Output the (X, Y) coordinate of the center of the cell containing the given text.  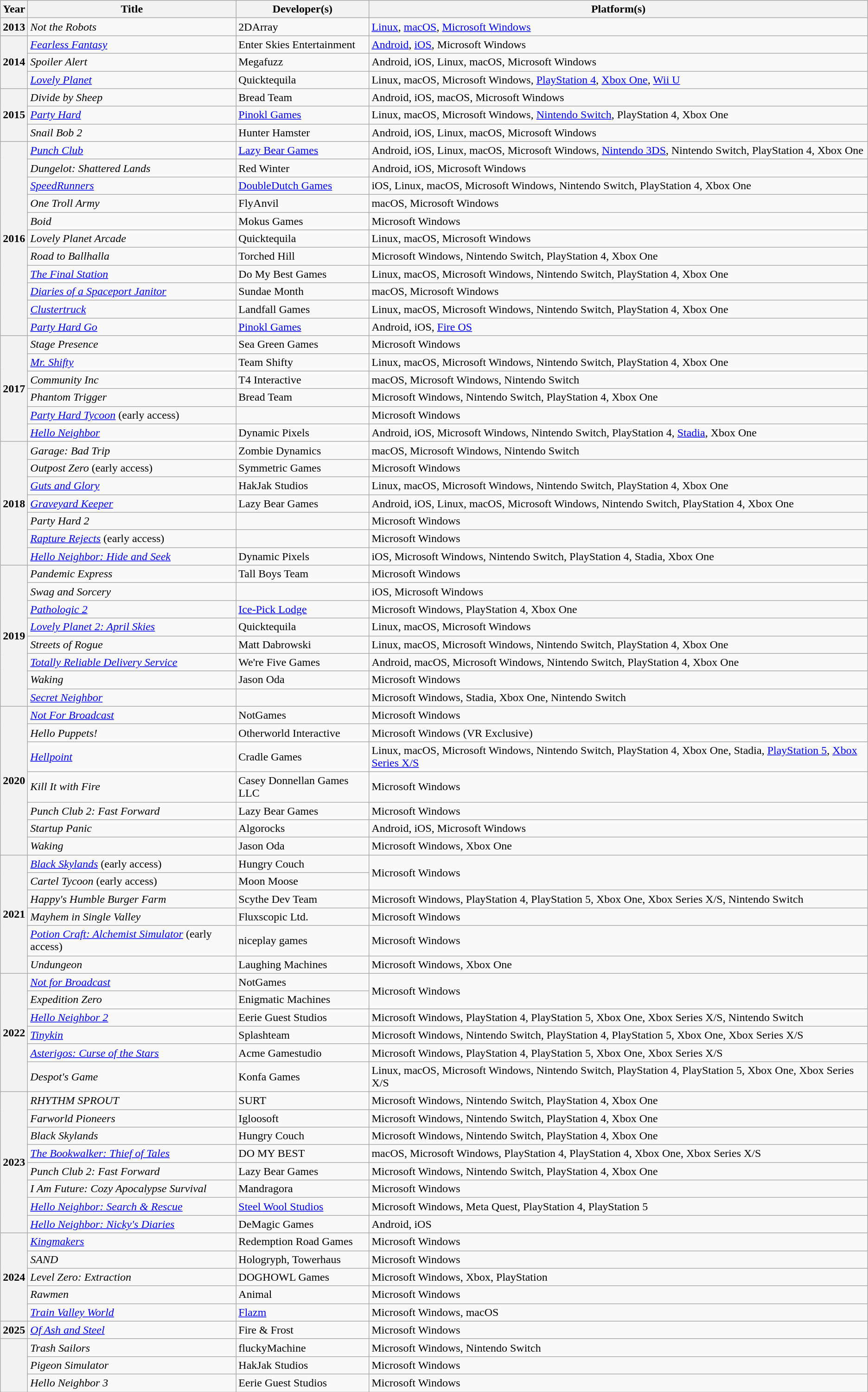
DoubleDutch Games (302, 185)
Moon Moose (302, 881)
Undungeon (132, 964)
Developer(s) (302, 9)
Totally Reliable Delivery Service (132, 662)
Platform(s) (619, 9)
Enter Skies Entertainment (302, 45)
Algorocks (302, 829)
Hello Neighbor: Hide and Seek (132, 556)
One Troll Army (132, 203)
SAND (132, 1259)
Party Hard 2 (132, 521)
Of Ash and Steel (132, 1330)
Diaries of a Spaceport Janitor (132, 292)
Black Skylands (early access) (132, 864)
Mokus Games (302, 221)
Party Hard (132, 115)
Red Winter (302, 168)
Do My Best Games (302, 274)
Sea Green Games (302, 345)
Scythe Dev Team (302, 899)
Not the Robots (132, 27)
Clustertruck (132, 309)
Steel Wool Studios (302, 1207)
Swag and Sorcery (132, 592)
Pandemic Express (132, 574)
Expedition Zero (132, 1000)
Sundae Month (302, 292)
Animal (302, 1295)
Despot's Game (132, 1077)
Fearless Fantasy (132, 45)
2021 (14, 914)
Rapture Rejects (early access) (132, 539)
Hellpoint (132, 757)
Laughing Machines (302, 964)
Hello Neighbor: Search & Rescue (132, 1207)
DOGHOWL Games (302, 1277)
Microsoft Windows, PlayStation 4, PlayStation 5, Xbox One, Xbox Series X/S (619, 1053)
Android, iOS, Linux, macOS, Microsoft Windows, Nintendo Switch, PlayStation 4, Xbox One (619, 503)
Tinykin (132, 1035)
2022 (14, 1032)
Party Hard Tycoon (early access) (132, 415)
Android, iOS, Fire OS (619, 327)
Year (14, 9)
Lovely Planet 2: April Skies (132, 627)
Streets of Rogue (132, 645)
Punch Club (132, 150)
Secret Neighbor (132, 697)
Asterigos: Curse of the Stars (132, 1053)
DO MY BEST (302, 1154)
2019 (14, 636)
Konfa Games (302, 1077)
2014 (14, 62)
Lovely Planet (132, 80)
Hello Neighbor 2 (132, 1017)
Symmetric Games (302, 468)
iOS, Microsoft Windows (619, 592)
Otherworld Interactive (302, 733)
Farworld Pioneers (132, 1118)
Community Inc (132, 380)
2017 (14, 389)
Linux, macOS, Microsoft Windows, Nintendo Switch, PlayStation 4, PlayStation 5, Xbox One, Xbox Series X/S (619, 1077)
Black Skylands (132, 1136)
Matt Dabrowski (302, 645)
Cartel Tycoon (early access) (132, 881)
We're Five Games (302, 662)
niceplay games (302, 940)
T4 Interactive (302, 380)
Mr. Shifty (132, 362)
Zombie Dynamics (302, 450)
Landfall Games (302, 309)
SpeedRunners (132, 185)
Not For Broadcast (132, 715)
Ice-Pick Lodge (302, 609)
Trash Sailors (132, 1347)
Android, iOS, macOS, Microsoft Windows (619, 97)
Outpost Zero (early access) (132, 468)
DeMagic Games (302, 1224)
Guts and Glory (132, 485)
Igloosoft (302, 1118)
The Final Station (132, 274)
Road to Ballhalla (132, 256)
iOS, Microsoft Windows, Nintendo Switch, PlayStation 4, Stadia, Xbox One (619, 556)
Stage Presence (132, 345)
Divide by Sheep (132, 97)
Microsoft Windows, Xbox, PlayStation (619, 1277)
Hologryph, Towerhaus (302, 1259)
Dungelot: Shattered Lands (132, 168)
RHYTHM SPROUT (132, 1100)
Linux, macOS, Microsoft Windows, Nintendo Switch, PlayStation 4, Xbox One, Stadia, PlayStation 5, Xbox Series X/S (619, 757)
Snail Bob 2 (132, 133)
Level Zero: Extraction (132, 1277)
Hello Puppets! (132, 733)
Microsoft Windows, macOS (619, 1312)
Android, macOS, Microsoft Windows, Nintendo Switch, PlayStation 4, Xbox One (619, 662)
Hello Neighbor: Nicky's Diaries (132, 1224)
Fire & Frost (302, 1330)
Microsoft Windows, Nintendo Switch (619, 1347)
Hello Neighbor (132, 433)
SURT (302, 1100)
Hello Neighbor 3 (132, 1383)
Linux, macOS, Microsoft Windows, PlayStation 4, Xbox One, Wii U (619, 80)
2015 (14, 115)
iOS, Linux, macOS, Microsoft Windows, Nintendo Switch, PlayStation 4, Xbox One (619, 185)
Hunter Hamster (302, 133)
Fluxscopic Ltd. (302, 917)
Train Valley World (132, 1312)
Pathologic 2 (132, 609)
The Bookwalker: Thief of Tales (132, 1154)
Flazm (302, 1312)
Potion Craft: Alchemist Simulator (early access) (132, 940)
Megafuzz (302, 62)
Torched Hill (302, 256)
Not for Broadcast (132, 982)
Mayhem in Single Valley (132, 917)
Android, iOS, Linux, macOS, Microsoft Windows, Nintendo 3DS, Nintendo Switch, PlayStation 4, Xbox One (619, 150)
Microsoft Windows, Stadia, Xbox One, Nintendo Switch (619, 697)
Microsoft Windows (VR Exclusive) (619, 733)
Android, iOS, Microsoft Windows, Nintendo Switch, PlayStation 4, Stadia, Xbox One (619, 433)
Team Shifty (302, 362)
Startup Panic (132, 829)
2023 (14, 1162)
2018 (14, 503)
Cradle Games (302, 757)
Phantom Trigger (132, 397)
Kingmakers (132, 1242)
Enigmatic Machines (302, 1000)
Tall Boys Team (302, 574)
macOS, Microsoft Windows, PlayStation 4, PlayStation 4, Xbox One, Xbox Series X/S (619, 1154)
Acme Gamestudio (302, 1053)
2020 (14, 780)
Kill It with Fire (132, 786)
Redemption Road Games (302, 1242)
Title (132, 9)
Android, iOS (619, 1224)
Pigeon Simulator (132, 1365)
fluckyMachine (302, 1347)
I Am Future: Cozy Apocalypse Survival (132, 1189)
Garage: Bad Trip (132, 450)
FlyAnvil (302, 203)
2024 (14, 1277)
2016 (14, 238)
Microsoft Windows, PlayStation 4, Xbox One (619, 609)
2013 (14, 27)
2DArray (302, 27)
Rawmen (132, 1295)
Spoiler Alert (132, 62)
Microsoft Windows, Nintendo Switch, PlayStation 4, PlayStation 5, Xbox One, Xbox Series X/S (619, 1035)
Lovely Planet Arcade (132, 239)
Boid (132, 221)
Mandragora (302, 1189)
Microsoft Windows, Meta Quest, PlayStation 4, PlayStation 5 (619, 1207)
2025 (14, 1330)
Graveyard Keeper (132, 503)
Casey Donnellan Games LLC (302, 786)
Splashteam (302, 1035)
Party Hard Go (132, 327)
Happy's Humble Burger Farm (132, 899)
